From the cell containing the given text, extract its center point as (X, Y) coordinate. 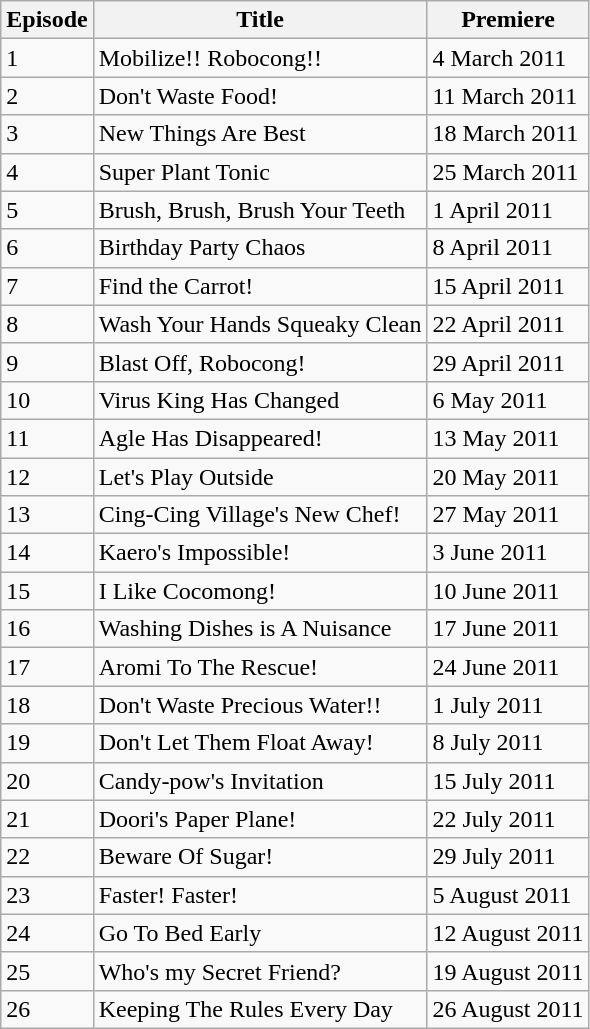
8 (47, 324)
19 August 2011 (508, 971)
17 June 2011 (508, 629)
Virus King Has Changed (260, 400)
3 June 2011 (508, 553)
20 May 2011 (508, 477)
20 (47, 781)
19 (47, 743)
10 (47, 400)
21 (47, 819)
Don't Waste Food! (260, 96)
22 April 2011 (508, 324)
Birthday Party Chaos (260, 248)
6 May 2011 (508, 400)
23 (47, 895)
7 (47, 286)
6 (47, 248)
11 March 2011 (508, 96)
1 April 2011 (508, 210)
12 August 2011 (508, 933)
24 (47, 933)
10 June 2011 (508, 591)
29 July 2011 (508, 857)
Let's Play Outside (260, 477)
3 (47, 134)
15 (47, 591)
Brush, Brush, Brush Your Teeth (260, 210)
22 (47, 857)
15 July 2011 (508, 781)
17 (47, 667)
Don't Let Them Float Away! (260, 743)
8 April 2011 (508, 248)
13 (47, 515)
5 August 2011 (508, 895)
Keeping The Rules Every Day (260, 1009)
8 July 2011 (508, 743)
Go To Bed Early (260, 933)
Super Plant Tonic (260, 172)
11 (47, 438)
Find the Carrot! (260, 286)
26 (47, 1009)
18 (47, 705)
New Things Are Best (260, 134)
Beware Of Sugar! (260, 857)
4 March 2011 (508, 58)
Aromi To The Rescue! (260, 667)
Wash Your Hands Squeaky Clean (260, 324)
4 (47, 172)
25 March 2011 (508, 172)
I Like Cocomong! (260, 591)
27 May 2011 (508, 515)
Don't Waste Precious Water!! (260, 705)
Who's my Secret Friend? (260, 971)
Washing Dishes is A Nuisance (260, 629)
1 (47, 58)
Episode (47, 20)
Premiere (508, 20)
13 May 2011 (508, 438)
24 June 2011 (508, 667)
2 (47, 96)
Kaero's Impossible! (260, 553)
15 April 2011 (508, 286)
5 (47, 210)
9 (47, 362)
Mobilize!! Robocong!! (260, 58)
Candy-pow's Invitation (260, 781)
Cing-Cing Village's New Chef! (260, 515)
12 (47, 477)
25 (47, 971)
Blast Off, Robocong! (260, 362)
26 August 2011 (508, 1009)
22 July 2011 (508, 819)
18 March 2011 (508, 134)
Doori's Paper Plane! (260, 819)
Faster! Faster! (260, 895)
1 July 2011 (508, 705)
16 (47, 629)
29 April 2011 (508, 362)
Agle Has Disappeared! (260, 438)
14 (47, 553)
Title (260, 20)
